Search for the cell housing the specified text and yield its (x, y) center coordinate. 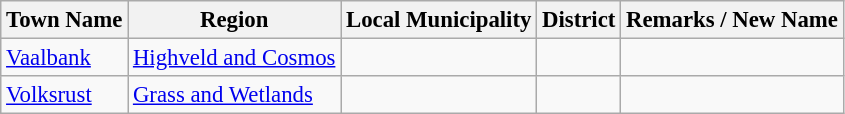
Grass and Wetlands (234, 95)
District (579, 20)
Volksrust (64, 95)
Vaalbank (64, 58)
Town Name (64, 20)
Remarks / New Name (732, 20)
Local Municipality (439, 20)
Region (234, 20)
Highveld and Cosmos (234, 58)
